For the text-containing cell, return its midpoint in (x, y) coordinate format. 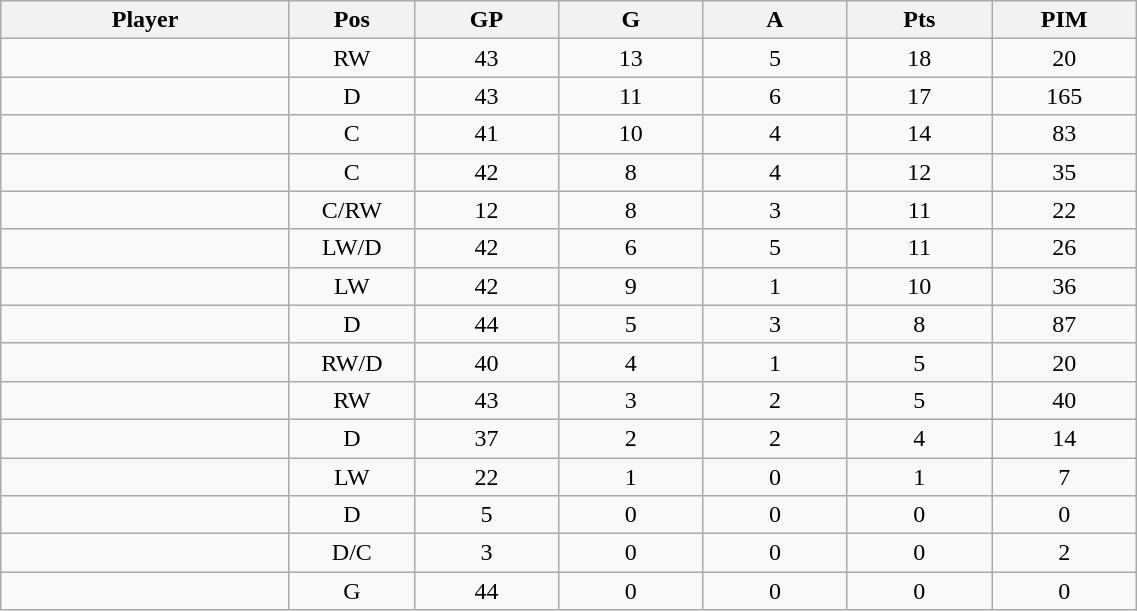
9 (631, 286)
Pos (352, 20)
37 (486, 438)
Player (146, 20)
A (775, 20)
D/C (352, 553)
Pts (919, 20)
7 (1064, 477)
LW/D (352, 248)
18 (919, 58)
17 (919, 96)
PIM (1064, 20)
41 (486, 134)
35 (1064, 172)
26 (1064, 248)
RW/D (352, 362)
87 (1064, 324)
13 (631, 58)
165 (1064, 96)
C/RW (352, 210)
83 (1064, 134)
GP (486, 20)
36 (1064, 286)
